Capture the cell that displays the provided text and extract its [X, Y] central coordinate. 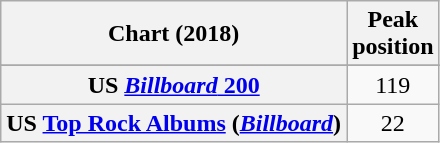
119 [393, 85]
US Billboard 200 [174, 85]
22 [393, 123]
US Top Rock Albums (Billboard) [174, 123]
Peak position [393, 34]
Chart (2018) [174, 34]
